Scan for the cell matching the given text and deliver its (x, y) coordinate at center. 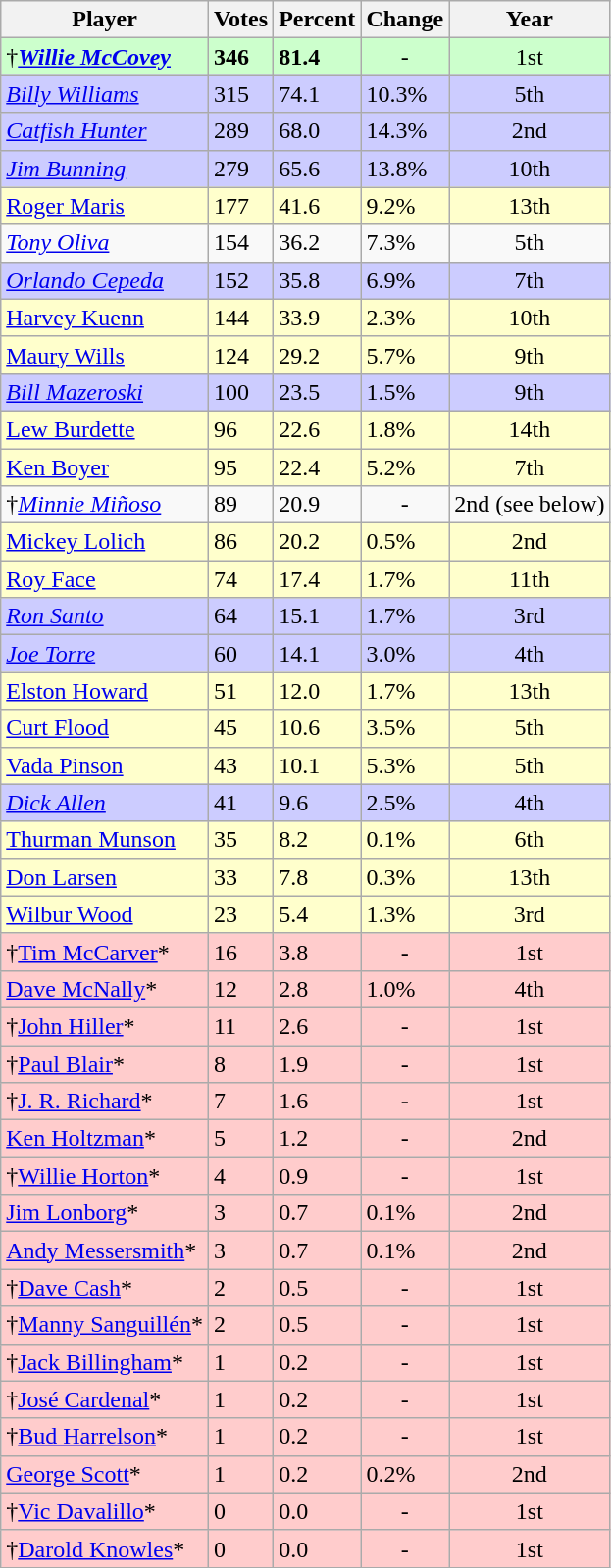
154 (240, 243)
†Willie Horton* (105, 1176)
6th (530, 840)
0.9 (318, 1176)
Votes (240, 20)
1.9 (318, 1063)
5.2% (405, 467)
George Scott* (105, 1474)
Harvey Kuenn (105, 318)
45 (240, 728)
Elston Howard (105, 691)
Catfish Hunter (105, 131)
1.0% (405, 989)
2.5% (405, 803)
23.5 (318, 392)
41.6 (318, 206)
Don Larsen (105, 877)
74 (240, 579)
Ken Holtzman* (105, 1139)
Ken Boyer (105, 467)
33.9 (318, 318)
2.8 (318, 989)
5.3% (405, 765)
89 (240, 505)
7 (240, 1102)
8.2 (318, 840)
Tony Oliva (105, 243)
100 (240, 392)
7.3% (405, 243)
Player (105, 20)
10.6 (318, 728)
Roger Maris (105, 206)
20.2 (318, 542)
11th (530, 579)
Wilbur Wood (105, 914)
Lew Burdette (105, 429)
Dave McNally* (105, 989)
†Bud Harrelson* (105, 1437)
315 (240, 94)
68.0 (318, 131)
4 (240, 1176)
†Dave Cash* (105, 1288)
Billy Williams (105, 94)
20.9 (318, 505)
35 (240, 840)
74.1 (318, 94)
†Vic Davalillo* (105, 1511)
0.2% (405, 1474)
15.1 (318, 616)
Joe Torre (105, 654)
29.2 (318, 355)
Dick Allen (105, 803)
41 (240, 803)
12 (240, 989)
Year (530, 20)
14th (530, 429)
Bill Mazeroski (105, 392)
22.6 (318, 429)
0.5% (405, 542)
2nd (see below) (530, 505)
144 (240, 318)
10.1 (318, 765)
1.2 (318, 1139)
Jim Bunning (105, 169)
Roy Face (105, 579)
10.3% (405, 94)
5.4 (318, 914)
65.6 (318, 169)
Andy Messersmith* (105, 1250)
Jim Lonborg* (105, 1213)
279 (240, 169)
9.6 (318, 803)
35.8 (318, 280)
†Darold Knowles* (105, 1548)
51 (240, 691)
Change (405, 20)
3.8 (318, 952)
Curt Flood (105, 728)
Mickey Lolich (105, 542)
86 (240, 542)
5 (240, 1139)
3.0% (405, 654)
81.4 (318, 57)
1.3% (405, 914)
43 (240, 765)
0.3% (405, 877)
60 (240, 654)
289 (240, 131)
152 (240, 280)
†Paul Blair* (105, 1063)
Ron Santo (105, 616)
17.4 (318, 579)
64 (240, 616)
†Tim McCarver* (105, 952)
96 (240, 429)
2.6 (318, 1026)
8 (240, 1063)
Orlando Cepeda (105, 280)
13.8% (405, 169)
†José Cardenal* (105, 1399)
95 (240, 467)
5.7% (405, 355)
†Minnie Miñoso (105, 505)
1.5% (405, 392)
14.1 (318, 654)
2.3% (405, 318)
6.9% (405, 280)
7.8 (318, 877)
36.2 (318, 243)
23 (240, 914)
†Manny Sanguillén* (105, 1325)
3.5% (405, 728)
Percent (318, 20)
Vada Pinson (105, 765)
11 (240, 1026)
†J. R. Richard* (105, 1102)
346 (240, 57)
†Jack Billingham* (105, 1362)
22.4 (318, 467)
†John Hiller* (105, 1026)
16 (240, 952)
33 (240, 877)
Maury Wills (105, 355)
177 (240, 206)
14.3% (405, 131)
1.6 (318, 1102)
12.0 (318, 691)
9.2% (405, 206)
124 (240, 355)
1.8% (405, 429)
Thurman Munson (105, 840)
†Willie McCovey (105, 57)
